Scan for the cell matching the given text and deliver its (x, y) coordinate at center. 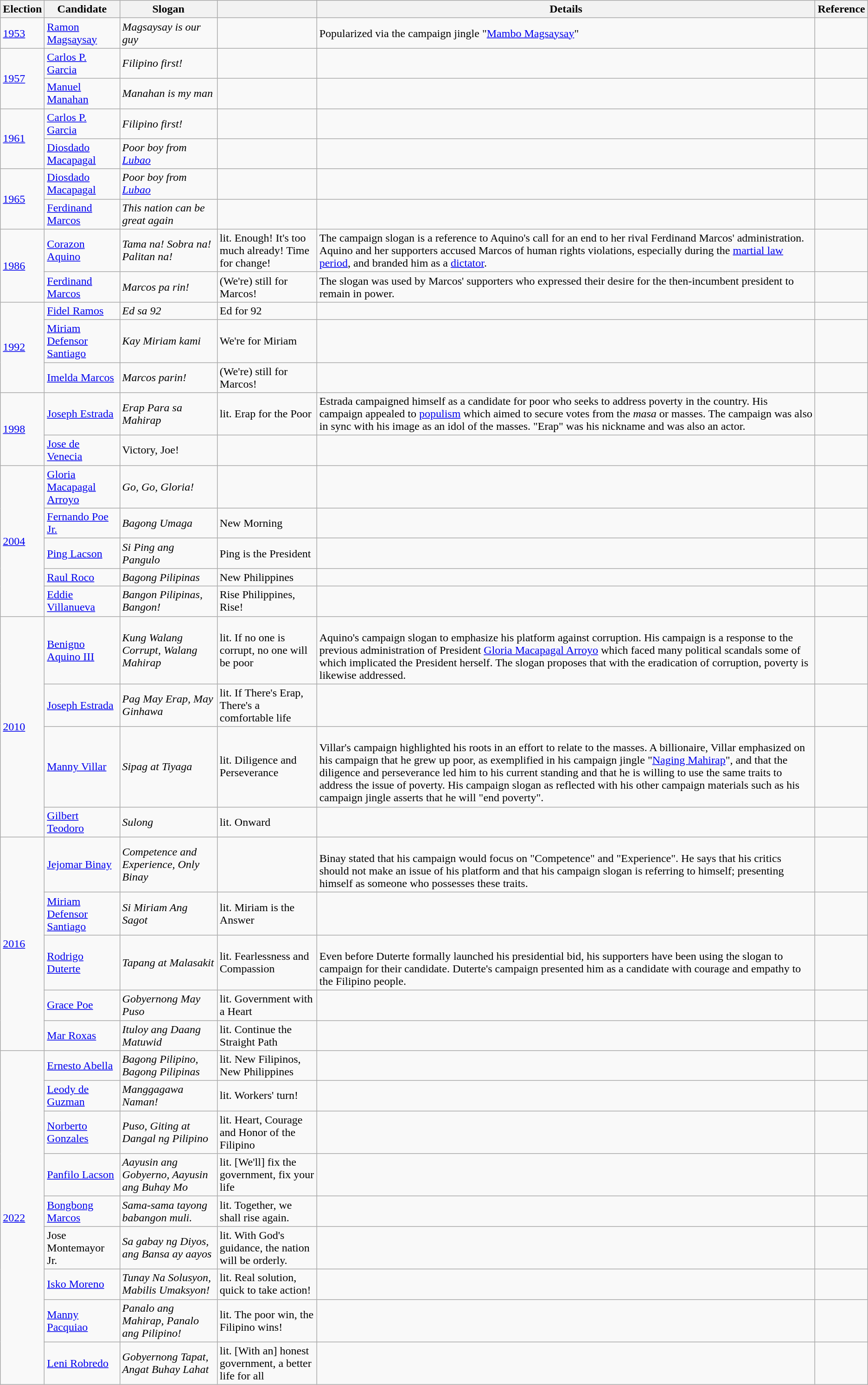
Bagong Pilipino, Bagong Pilipinas (168, 1066)
1957 (22, 78)
Ramon Magsaysay (82, 33)
lit. Continue the Straight Path (267, 1035)
Ping Lacson (82, 554)
lit. Government with a Heart (267, 1005)
1953 (22, 33)
2022 (22, 1218)
Manahan is my man (168, 94)
Jose Montemayor Jr. (82, 1248)
2004 (22, 541)
Ed sa 92 (168, 311)
Rise Philippines, Rise! (267, 601)
Slogan (168, 9)
Manny Pacquiao (82, 1321)
Sulong (168, 822)
Raul Roco (82, 577)
Ping is the President (267, 554)
lit. If no one is corrupt, no one will be poor (267, 650)
Ed for 92 (267, 311)
Jose de Venecia (82, 451)
Manuel Manahan (82, 94)
New Philippines (267, 577)
Election (22, 9)
2016 (22, 944)
lit. The poor win, the Filipino wins! (267, 1321)
Si Ping ang Pangulo (168, 554)
Sipag at Tiyaga (168, 767)
Panalo ang Mahirap, Panalo ang Pilipino! (168, 1321)
Leody de Guzman (82, 1096)
Fidel Ramos (82, 311)
Ituloy ang Daang Matuwid (168, 1035)
Pag May Erap, May Ginhawa (168, 705)
Norberto Gonzales (82, 1132)
Puso, Giting at Dangal ng Pilipino (168, 1132)
New Morning (267, 523)
Bongbong Marcos (82, 1211)
Details (566, 9)
Kung Walang Corrupt, Walang Mahirap (168, 650)
Magsaysay is our guy (168, 33)
Fernando Poe Jr. (82, 523)
Competence and Experience, Only Binay (168, 864)
lit. [With an] honest government, a better life for all (267, 1363)
2010 (22, 727)
Isko Moreno (82, 1284)
Reference (841, 9)
Leni Robredo (82, 1363)
Bagong Umaga (168, 523)
lit. Fearlessness and Compassion (267, 963)
Sa gabay ng Diyos, ang Bansa ay aayos (168, 1248)
Erap Para sa Mahirap (168, 414)
Mar Roxas (82, 1035)
lit. [We'll] fix the government, fix your life (267, 1175)
1992 (22, 347)
Bagong Pilipinas (168, 577)
lit. Miriam is the Answer (267, 913)
Ernesto Abella (82, 1066)
Panfilo Lacson (82, 1175)
Tunay Na Solusyon, Mabilis Umaksyon! (168, 1284)
Gobyernong May Puso (168, 1005)
Candidate (82, 9)
Grace Poe (82, 1005)
Go, Go, Gloria! (168, 487)
This nation can be great again (168, 214)
1961 (22, 139)
The slogan was used by Marcos' supporters who expressed their desire for the then-incumbent president to remain in power. (566, 287)
Corazon Aquino (82, 250)
lit. Workers' turn! (267, 1096)
1965 (22, 199)
Manny Villar (82, 767)
Kay Miriam kami (168, 341)
lit. Onward (267, 822)
Victory, Joe! (168, 451)
Rodrigo Duterte (82, 963)
Popularized via the campaign jingle "Mambo Magsaysay" (566, 33)
Si Miriam Ang Sagot (168, 913)
lit. If There's Erap, There's a comfortable life (267, 705)
1986 (22, 265)
lit. Enough! It's too much already! Time for change! (267, 250)
lit. New Filipinos, New Philippines (267, 1066)
Manggagawa Naman! (168, 1096)
Imelda Marcos (82, 377)
Marcos parin! (168, 377)
Tama na! Sobra na! Palitan na! (168, 250)
Jejomar Binay (82, 864)
Gobyernong Tapat, Angat Buhay Lahat (168, 1363)
Tapang at Malasakit (168, 963)
Benigno Aquino III (82, 650)
lit. Erap for the Poor (267, 414)
lit. Real solution, quick to take action! (267, 1284)
lit. With God's guidance, the nation will be orderly. (267, 1248)
lit. Diligence and Perseverance (267, 767)
Bangon Pilipinas, Bangon! (168, 601)
lit. Heart, Courage and Honor of the Filipino (267, 1132)
Gilbert Teodoro (82, 822)
We're for Miriam (267, 341)
Sama-sama tayong babangon muli. (168, 1211)
Eddie Villanueva (82, 601)
1998 (22, 429)
Gloria Macapagal Arroyo (82, 487)
lit. Together, we shall rise again. (267, 1211)
Aayusin ang Gobyerno, Aayusin ang Buhay Mo (168, 1175)
Marcos pa rin! (168, 287)
